Scan for the cell matching the given text and deliver its (x, y) coordinate at center. 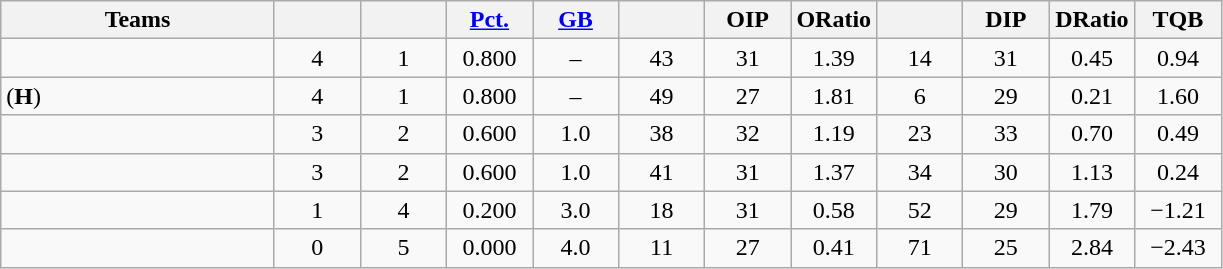
1.19 (834, 134)
41 (662, 172)
Teams (138, 20)
(H) (138, 96)
1.13 (1092, 172)
OIP (748, 20)
3.0 (575, 210)
0.000 (489, 248)
30 (1006, 172)
38 (662, 134)
1.37 (834, 172)
1.39 (834, 58)
32 (748, 134)
0 (317, 248)
TQB (1178, 20)
1.60 (1178, 96)
0.94 (1178, 58)
DIP (1006, 20)
2.84 (1092, 248)
DRatio (1092, 20)
33 (1006, 134)
52 (920, 210)
14 (920, 58)
0.70 (1092, 134)
GB (575, 20)
ORatio (834, 20)
71 (920, 248)
5 (403, 248)
1.81 (834, 96)
1.79 (1092, 210)
0.41 (834, 248)
0.200 (489, 210)
−1.21 (1178, 210)
0.24 (1178, 172)
49 (662, 96)
0.45 (1092, 58)
6 (920, 96)
23 (920, 134)
43 (662, 58)
Pct. (489, 20)
0.21 (1092, 96)
0.49 (1178, 134)
4.0 (575, 248)
34 (920, 172)
18 (662, 210)
0.58 (834, 210)
11 (662, 248)
25 (1006, 248)
−2.43 (1178, 248)
